Detect which cell encompasses the target text, then output its (x, y) center coordinate. 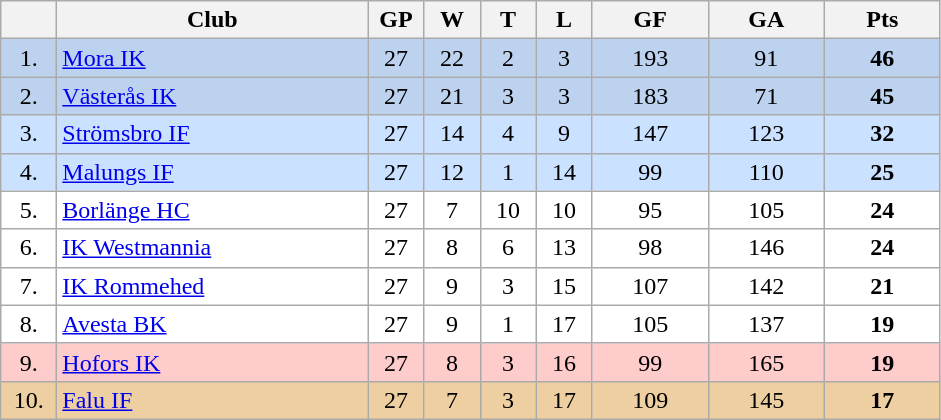
46 (882, 58)
13 (564, 248)
110 (766, 172)
Mora IK (212, 58)
2 (508, 58)
4. (29, 172)
7. (29, 286)
107 (650, 286)
183 (650, 96)
Club (212, 20)
GP (396, 20)
193 (650, 58)
71 (766, 96)
Avesta BK (212, 324)
137 (766, 324)
95 (650, 210)
4 (508, 134)
GF (650, 20)
W (452, 20)
16 (564, 362)
Malungs IF (212, 172)
8. (29, 324)
9. (29, 362)
2. (29, 96)
Falu IF (212, 400)
165 (766, 362)
145 (766, 400)
Strömsbro IF (212, 134)
123 (766, 134)
1. (29, 58)
6 (508, 248)
25 (882, 172)
T (508, 20)
GA (766, 20)
147 (650, 134)
IK Rommehed (212, 286)
142 (766, 286)
5. (29, 210)
6. (29, 248)
Västerås IK (212, 96)
91 (766, 58)
45 (882, 96)
Hofors IK (212, 362)
3. (29, 134)
L (564, 20)
98 (650, 248)
22 (452, 58)
10. (29, 400)
15 (564, 286)
12 (452, 172)
Pts (882, 20)
146 (766, 248)
109 (650, 400)
IK Westmannia (212, 248)
32 (882, 134)
Borlänge HC (212, 210)
